Locate the cell with the specified text and output its [X, Y] center coordinate. 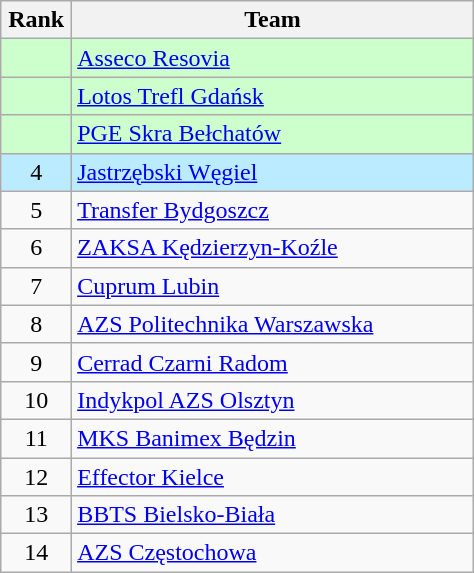
Cerrad Czarni Radom [273, 362]
9 [36, 362]
Cuprum Lubin [273, 286]
6 [36, 248]
AZS Częstochowa [273, 553]
Team [273, 20]
Effector Kielce [273, 477]
ZAKSA Kędzierzyn-Koźle [273, 248]
Jastrzębski Węgiel [273, 172]
10 [36, 400]
11 [36, 438]
BBTS Bielsko-Biała [273, 515]
Asseco Resovia [273, 58]
14 [36, 553]
AZS Politechnika Warszawska [273, 324]
13 [36, 515]
Indykpol AZS Olsztyn [273, 400]
Lotos Trefl Gdańsk [273, 96]
5 [36, 210]
Transfer Bydgoszcz [273, 210]
MKS Banimex Będzin [273, 438]
8 [36, 324]
Rank [36, 20]
7 [36, 286]
12 [36, 477]
PGE Skra Bełchatów [273, 134]
4 [36, 172]
